Search for the cell housing the specified text and yield its [x, y] center coordinate. 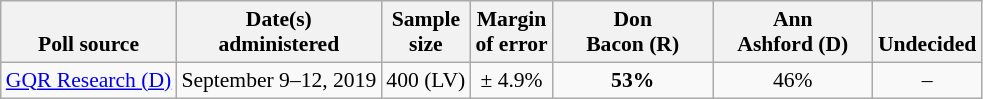
Date(s)administered [278, 32]
Undecided [927, 32]
400 (LV) [426, 80]
GQR Research (D) [89, 80]
Poll source [89, 32]
Marginof error [511, 32]
– [927, 80]
AnnAshford (D) [793, 32]
Samplesize [426, 32]
46% [793, 80]
± 4.9% [511, 80]
September 9–12, 2019 [278, 80]
DonBacon (R) [633, 32]
53% [633, 80]
